Provide the [x, y] coordinate of the cell's center where the given text is located.  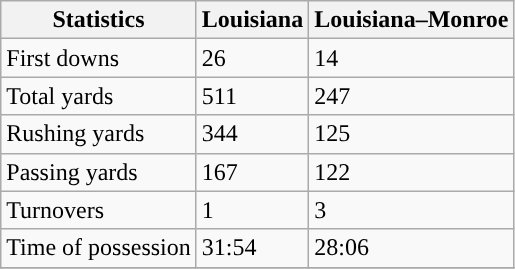
31:54 [252, 248]
247 [412, 96]
511 [252, 96]
122 [412, 172]
167 [252, 172]
Turnovers [99, 210]
28:06 [412, 248]
Passing yards [99, 172]
Rushing yards [99, 134]
Time of possession [99, 248]
Total yards [99, 96]
26 [252, 58]
Louisiana–Monroe [412, 20]
344 [252, 134]
14 [412, 58]
First downs [99, 58]
3 [412, 210]
125 [412, 134]
Louisiana [252, 20]
1 [252, 210]
Statistics [99, 20]
